Scan for the cell matching the given text and deliver its [X, Y] coordinate at center. 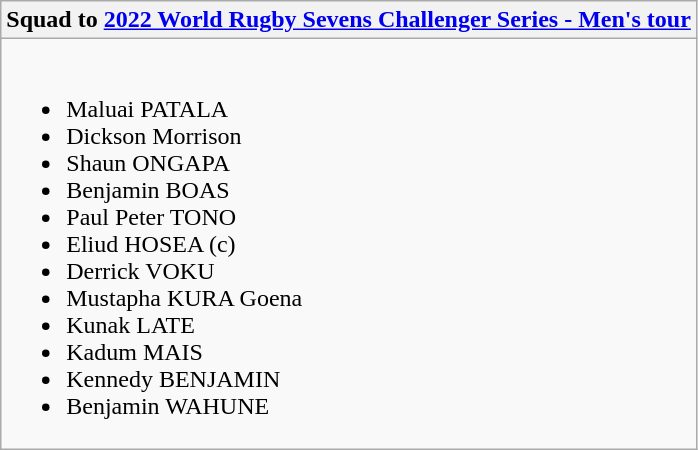
Squad to 2022 World Rugby Sevens Challenger Series - Men's tour [349, 20]
